Determine the (x, y) coordinate at the center of the cell enclosing the given text.  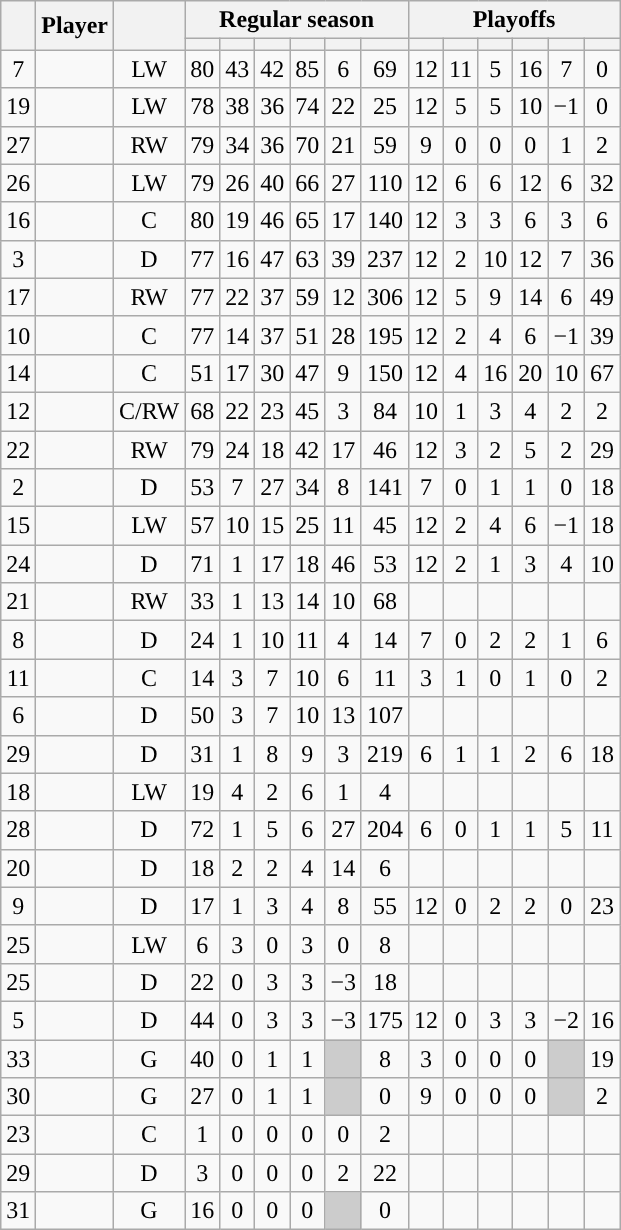
66 (308, 183)
72 (202, 830)
219 (384, 754)
78 (202, 107)
38 (238, 107)
69 (384, 69)
85 (308, 69)
175 (384, 1020)
C/RW (150, 411)
110 (384, 183)
65 (308, 221)
195 (384, 335)
107 (384, 716)
44 (202, 1020)
63 (308, 259)
70 (308, 145)
43 (238, 69)
57 (202, 526)
−2 (566, 1020)
141 (384, 488)
150 (384, 373)
55 (384, 906)
306 (384, 297)
140 (384, 221)
84 (384, 411)
Playoffs (514, 20)
49 (602, 297)
71 (202, 564)
50 (202, 716)
Regular season (297, 20)
Player (75, 26)
32 (602, 183)
204 (384, 830)
237 (384, 259)
67 (602, 373)
74 (308, 107)
